Search for the cell housing the specified text and yield its (X, Y) center coordinate. 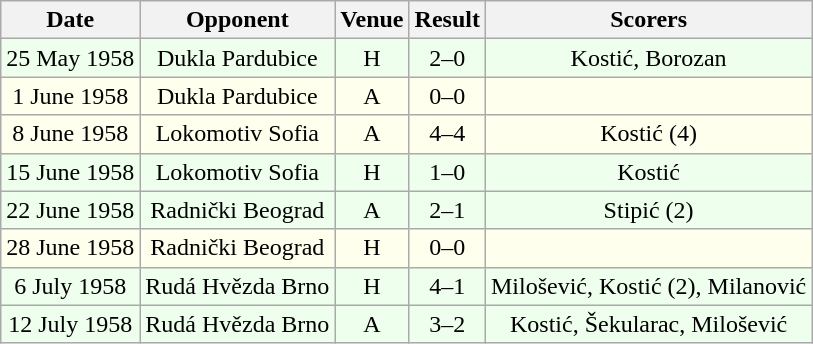
Kostić (648, 172)
1 June 1958 (70, 96)
4–4 (447, 134)
25 May 1958 (70, 58)
22 June 1958 (70, 210)
4–1 (447, 286)
Milošević, Kostić (2), Milanović (648, 286)
Kostić (4) (648, 134)
28 June 1958 (70, 248)
3–2 (447, 324)
Stipić (2) (648, 210)
Result (447, 20)
Scorers (648, 20)
2–1 (447, 210)
1–0 (447, 172)
8 June 1958 (70, 134)
15 June 1958 (70, 172)
2–0 (447, 58)
6 July 1958 (70, 286)
Kostić, Borozan (648, 58)
Kostić, Šekularac, Milošević (648, 324)
12 July 1958 (70, 324)
Opponent (238, 20)
Date (70, 20)
Venue (372, 20)
